Identify which cell holds the provided text, then report its (X, Y) central coordinate. 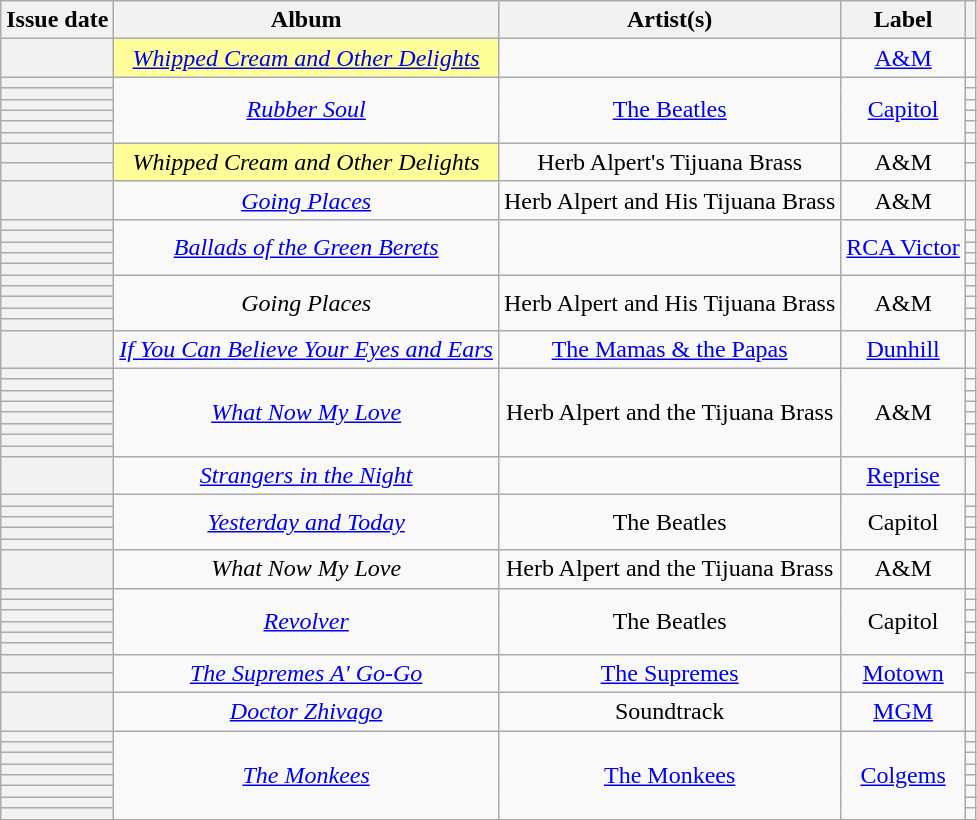
Strangers in the Night (306, 476)
Soundtrack (669, 711)
Yesterday and Today (306, 522)
Dunhill (904, 349)
Album (306, 20)
The Supremes A' Go-Go (306, 673)
Rubber Soul (306, 110)
The Mamas & the Papas (669, 349)
The Supremes (669, 673)
If You Can Believe Your Eyes and Ears (306, 349)
Motown (904, 673)
Colgems (904, 774)
Artist(s) (669, 20)
RCA Victor (904, 246)
Revolver (306, 621)
MGM (904, 711)
Doctor Zhivago (306, 711)
Reprise (904, 476)
Ballads of the Green Berets (306, 246)
Label (904, 20)
Issue date (58, 20)
Herb Alpert's Tijuana Brass (669, 162)
